Search for the cell housing the specified text and yield its [X, Y] center coordinate. 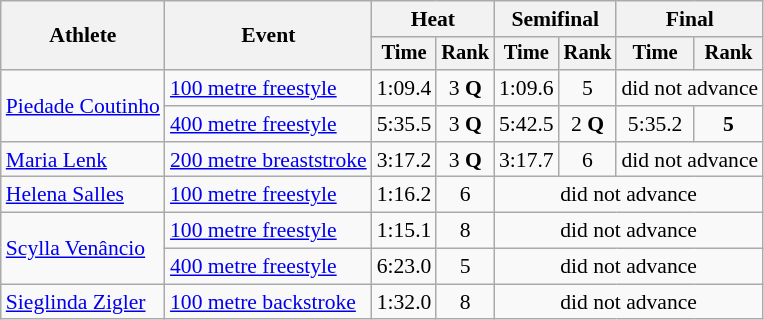
5:35.2 [655, 124]
Heat [433, 19]
3:17.2 [404, 160]
Sieglinda Zigler [83, 302]
Event [268, 36]
3:17.7 [526, 160]
Piedade Coutinho [83, 106]
1:32.0 [404, 302]
Scylla Venâncio [83, 248]
1:15.1 [404, 231]
1:09.6 [526, 88]
2 Q [588, 124]
1:09.4 [404, 88]
Semifinal [555, 19]
Athlete [83, 36]
200 metre breaststroke [268, 160]
Helena Salles [83, 195]
Maria Lenk [83, 160]
6:23.0 [404, 267]
100 metre backstroke [268, 302]
1:16.2 [404, 195]
Final [690, 19]
5:35.5 [404, 124]
5:42.5 [526, 124]
